Return [x, y] of the center of cell containing provided text 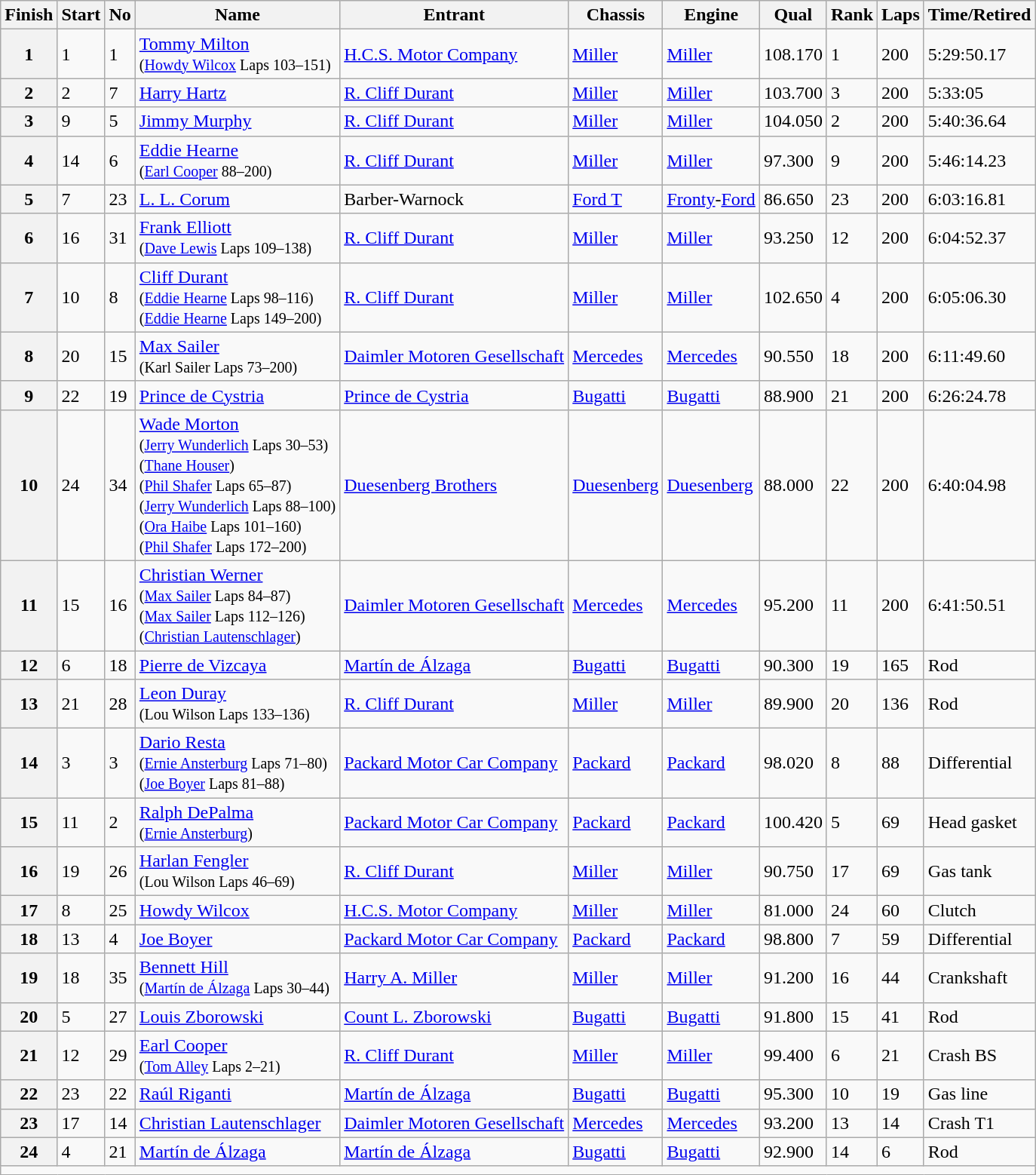
Ralph DePalma (Ernie Ansterburg) [237, 822]
Gas line [979, 1094]
92.900 [793, 1152]
95.200 [793, 605]
35 [120, 977]
Head gasket [979, 822]
99.400 [793, 1056]
Tommy Milton (Howdy Wilcox Laps 103–151) [237, 54]
Earl Cooper(Tom Alley Laps 2–21) [237, 1056]
Rank [852, 15]
91.200 [793, 977]
6:03:16.81 [979, 199]
Christian Lautenschlager [237, 1123]
6:05:06.30 [979, 297]
Start [81, 15]
Barber-Warnock [454, 199]
6:04:52.37 [979, 238]
26 [120, 872]
6:40:04.98 [979, 485]
Fronty-Ford [711, 199]
25 [120, 910]
Time/Retired [979, 15]
29 [120, 1056]
104.050 [793, 121]
88 [901, 763]
Gas tank [979, 872]
Engine [711, 15]
Ford T [615, 199]
102.650 [793, 297]
44 [901, 977]
Crash T1 [979, 1123]
6:41:50.51 [979, 605]
59 [901, 939]
90.750 [793, 872]
91.800 [793, 1017]
34 [120, 485]
90.300 [793, 664]
93.250 [793, 238]
No [120, 15]
Entrant [454, 15]
Duesenberg Brothers [454, 485]
41 [901, 1017]
6:11:49.60 [979, 356]
27 [120, 1017]
5:46:14.23 [979, 160]
Max Sailer (Karl Sailer Laps 73–200) [237, 356]
93.200 [793, 1123]
Raúl Riganti [237, 1094]
Harry Hartz [237, 93]
97.300 [793, 160]
Pierre de Vizcaya [237, 664]
Harlan Fengler (Lou Wilson Laps 46–69) [237, 872]
Christian Werner (Max Sailer Laps 84–87)(Max Sailer Laps 112–126)(Christian Lautenschlager) [237, 605]
90.550 [793, 356]
103.700 [793, 93]
Eddie Hearne(Earl Cooper 88–200) [237, 160]
88.000 [793, 485]
60 [901, 910]
6:26:24.78 [979, 395]
Louis Zborowski [237, 1017]
136 [901, 704]
L. L. Corum [237, 199]
Finish [29, 15]
165 [901, 664]
Qual [793, 15]
Crash BS [979, 1056]
5:40:36.64 [979, 121]
Joe Boyer [237, 939]
100.420 [793, 822]
28 [120, 704]
Howdy Wilcox [237, 910]
Laps [901, 15]
89.900 [793, 704]
81.000 [793, 910]
98.020 [793, 763]
Name [237, 15]
5:29:50.17 [979, 54]
Jimmy Murphy [237, 121]
Crankshaft [979, 977]
88.900 [793, 395]
31 [120, 238]
86.650 [793, 199]
Harry A. Miller [454, 977]
108.170 [793, 54]
Frank Elliott(Dave Lewis Laps 109–138) [237, 238]
Clutch [979, 910]
5:33:05 [979, 93]
Dario Resta (Ernie Ansterburg Laps 71–80)(Joe Boyer Laps 81–88) [237, 763]
Bennett Hill(Martín de Álzaga Laps 30–44) [237, 977]
Leon Duray(Lou Wilson Laps 133–136) [237, 704]
Cliff Durant(Eddie Hearne Laps 98–116)(Eddie Hearne Laps 149–200) [237, 297]
95.300 [793, 1094]
98.800 [793, 939]
Count L. Zborowski [454, 1017]
Chassis [615, 15]
